Scan for the cell matching the given text and deliver its (X, Y) coordinate at center. 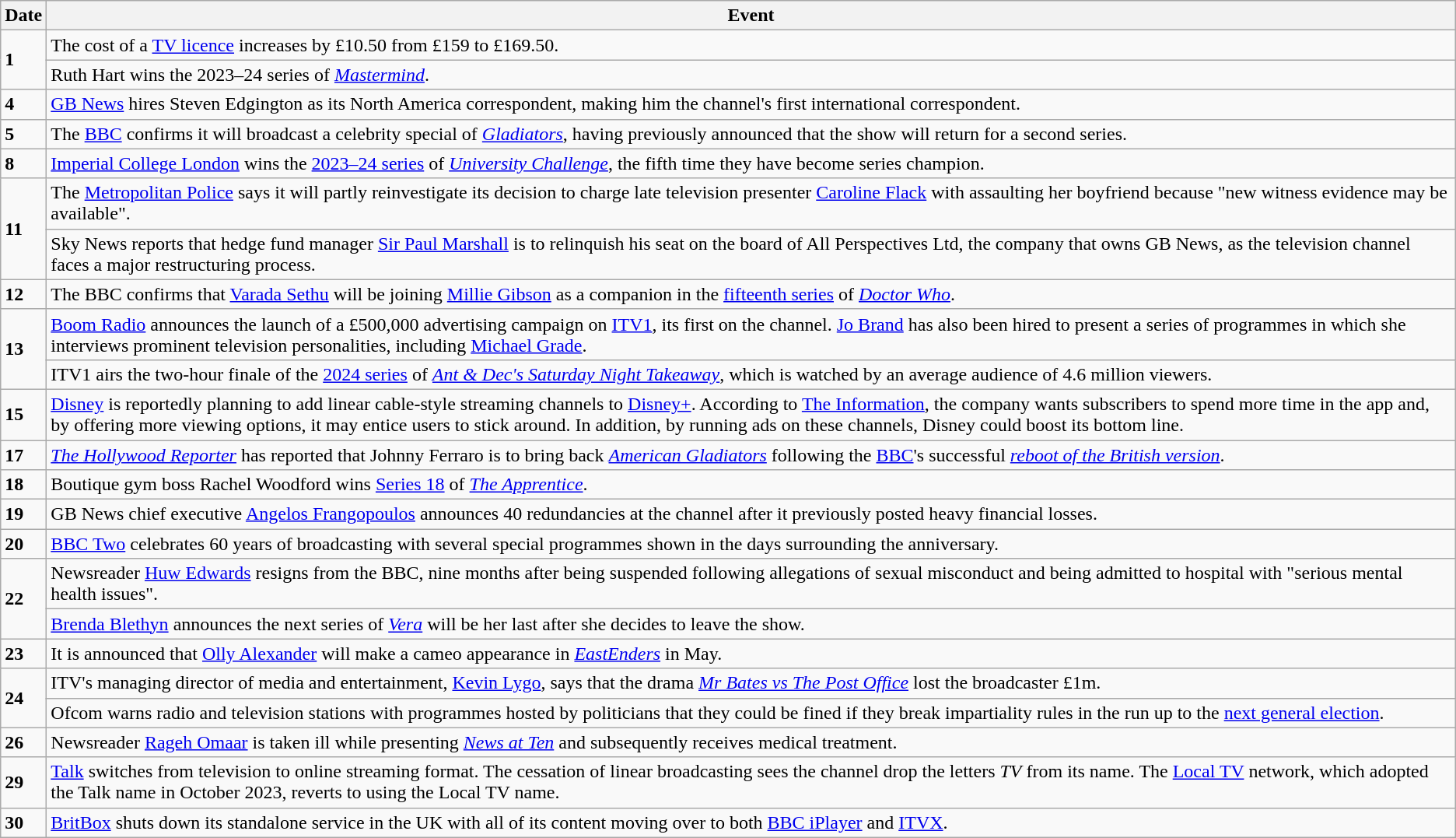
Brenda Blethyn announces the next series of Vera will be her last after she decides to leave the show. (751, 624)
GB News hires Steven Edgington as its North America correspondent, making him the channel's first international correspondent. (751, 104)
20 (23, 544)
Imperial College London wins the 2023–24 series of University Challenge, the fifth time they have become series champion. (751, 163)
ITV's managing director of media and entertainment, Kevin Lygo, says that the drama Mr Bates vs The Post Office lost the broadcaster £1m. (751, 683)
24 (23, 698)
29 (23, 783)
BritBox shuts down its standalone service in the UK with all of its content moving over to both BBC iPlayer and ITVX. (751, 822)
The BBC confirms that Varada Sethu will be joining Millie Gibson as a companion in the fifteenth series of Doctor Who. (751, 294)
13 (23, 349)
The cost of a TV licence increases by £10.50 from £159 to £169.50. (751, 45)
23 (23, 654)
8 (23, 163)
30 (23, 822)
The BBC confirms it will broadcast a celebrity special of Gladiators, having previously announced that the show will return for a second series. (751, 134)
BBC Two celebrates 60 years of broadcasting with several special programmes shown in the days surrounding the anniversary. (751, 544)
5 (23, 134)
Ruth Hart wins the 2023–24 series of Mastermind. (751, 75)
26 (23, 742)
17 (23, 455)
1 (23, 60)
It is announced that Olly Alexander will make a cameo appearance in EastEnders in May. (751, 654)
19 (23, 514)
Newsreader Rageh Omaar is taken ill while presenting News at Ten and subsequently receives medical treatment. (751, 742)
4 (23, 104)
Event (751, 16)
12 (23, 294)
Boutique gym boss Rachel Woodford wins Series 18 of The Apprentice. (751, 485)
15 (23, 414)
22 (23, 599)
GB News chief executive Angelos Frangopoulos announces 40 redundancies at the channel after it previously posted heavy financial losses. (751, 514)
Date (23, 16)
11 (23, 229)
18 (23, 485)
